Find where the given text appears and provide that cell's center as [x, y] coordinate. 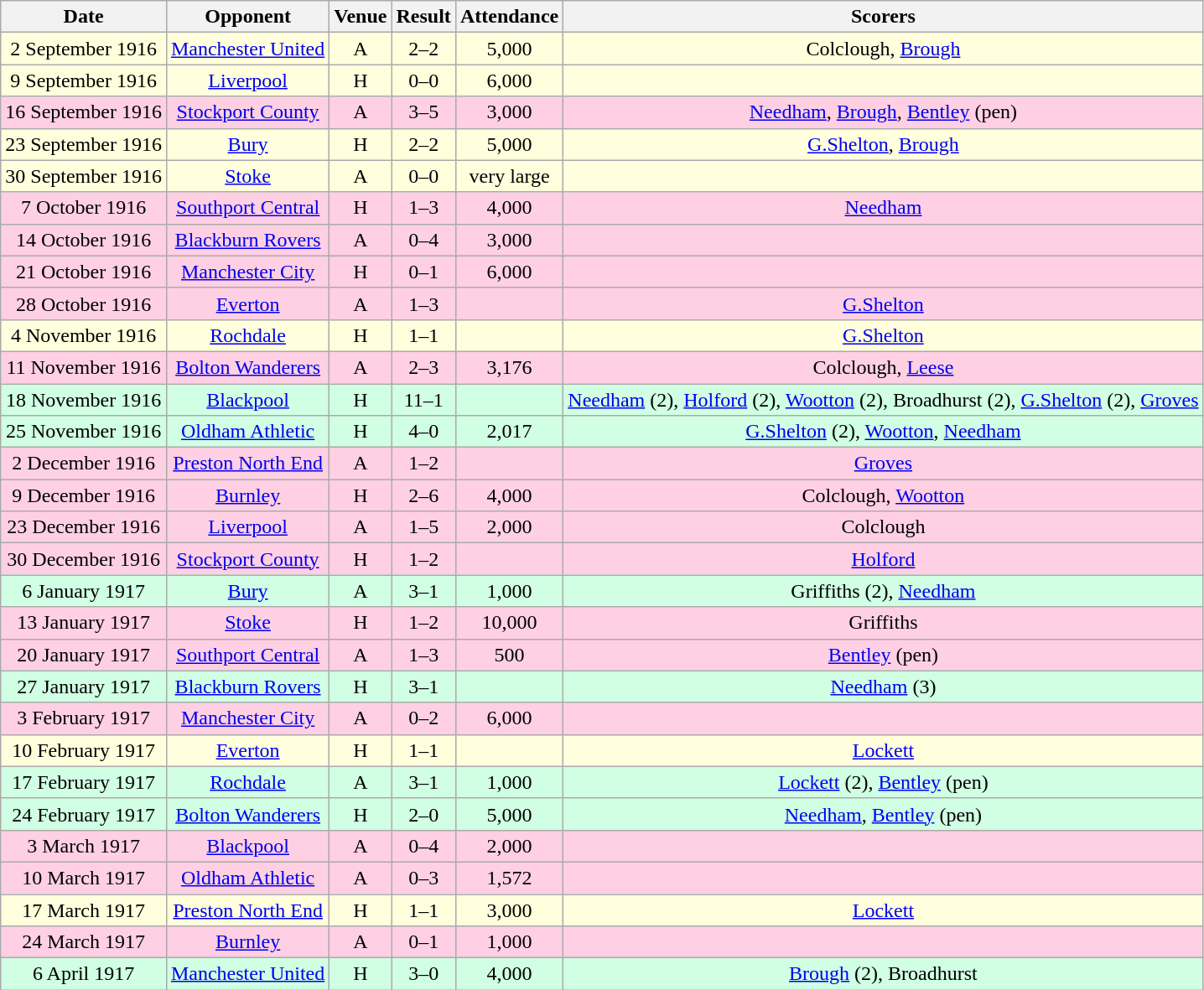
very large [509, 176]
30 December 1916 [84, 559]
17 February 1917 [84, 782]
1,572 [509, 878]
Griffiths (2), Needham [884, 591]
20 January 1917 [84, 655]
9 September 1916 [84, 80]
16 September 1916 [84, 112]
Bentley (pen) [884, 655]
2–3 [423, 367]
24 February 1917 [84, 814]
25 November 1916 [84, 432]
3,176 [509, 367]
2 September 1916 [84, 49]
Needham [884, 208]
G.Shelton (2), Wootton, Needham [884, 432]
21 October 1916 [84, 272]
6 January 1917 [84, 591]
2–6 [423, 495]
3–0 [423, 974]
Attendance [509, 17]
Needham (2), Holford (2), Wootton (2), Broadhurst (2), G.Shelton (2), Groves [884, 400]
23 December 1916 [84, 527]
Groves [884, 464]
G.Shelton, Brough [884, 144]
23 September 1916 [84, 144]
500 [509, 655]
Scorers [884, 17]
27 January 1917 [84, 687]
1–5 [423, 527]
0–3 [423, 878]
3 March 1917 [84, 846]
10 March 1917 [84, 878]
Needham, Bentley (pen) [884, 814]
4–0 [423, 432]
13 January 1917 [84, 623]
Needham, Brough, Bentley (pen) [884, 112]
Lockett (2), Bentley (pen) [884, 782]
11–1 [423, 400]
Opponent [247, 17]
10 February 1917 [84, 750]
3 February 1917 [84, 718]
Griffiths [884, 623]
Colclough, Leese [884, 367]
24 March 1917 [84, 942]
Colclough, Wootton [884, 495]
Venue [361, 17]
3–5 [423, 112]
Holford [884, 559]
17 March 1917 [84, 910]
0–2 [423, 718]
10,000 [509, 623]
Colclough, Brough [884, 49]
Date [84, 17]
Result [423, 17]
6 April 1917 [84, 974]
9 December 1916 [84, 495]
14 October 1916 [84, 240]
2–0 [423, 814]
2 December 1916 [84, 464]
Colclough [884, 527]
2,017 [509, 432]
Needham (3) [884, 687]
18 November 1916 [84, 400]
11 November 1916 [84, 367]
7 October 1916 [84, 208]
Brough (2), Broadhurst [884, 974]
28 October 1916 [84, 303]
30 September 1916 [84, 176]
4 November 1916 [84, 335]
